Provide the [X, Y] coordinate of the cell's center where the given text is located.  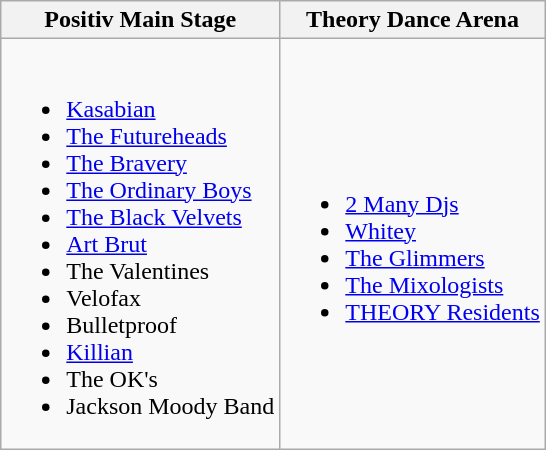
2 Many DjsWhiteyThe GlimmersThe MixologistsTHEORY Residents [413, 244]
Theory Dance Arena [413, 20]
Positiv Main Stage [140, 20]
KasabianThe FutureheadsThe BraveryThe Ordinary BoysThe Black VelvetsArt BrutThe ValentinesVelofaxBulletproofKillianThe OK'sJackson Moody Band [140, 244]
